Detect which cell encompasses the target text, then output its (X, Y) center coordinate. 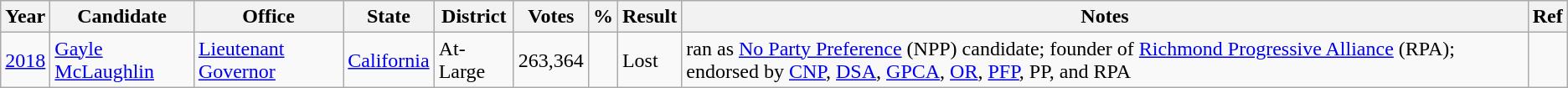
Ref (1548, 17)
Year (25, 17)
ran as No Party Preference (NPP) candidate; founder of Richmond Progressive Alliance (RPA); endorsed by CNP, DSA, GPCA, OR, PFP, PP, and RPA (1105, 60)
State (389, 17)
Lieutenant Governor (268, 60)
Result (649, 17)
Gayle McLaughlin (122, 60)
Office (268, 17)
263,364 (551, 60)
Candidate (122, 17)
District (474, 17)
Notes (1105, 17)
California (389, 60)
% (603, 17)
2018 (25, 60)
At-Large (474, 60)
Lost (649, 60)
Votes (551, 17)
